Detect which cell encompasses the target text, then output its [x, y] center coordinate. 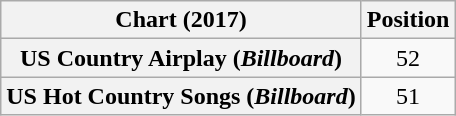
Chart (2017) [181, 20]
Position [408, 20]
US Hot Country Songs (Billboard) [181, 96]
52 [408, 58]
US Country Airplay (Billboard) [181, 58]
51 [408, 96]
